Locate the cell with the specified text and output its (X, Y) center coordinate. 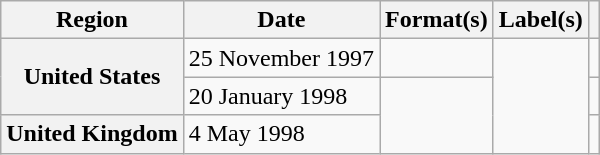
Region (92, 20)
25 November 1997 (281, 58)
Format(s) (437, 20)
20 January 1998 (281, 96)
Date (281, 20)
United Kingdom (92, 134)
Label(s) (540, 20)
4 May 1998 (281, 134)
United States (92, 77)
